Scan for the cell matching the given text and deliver its [X, Y] coordinate at center. 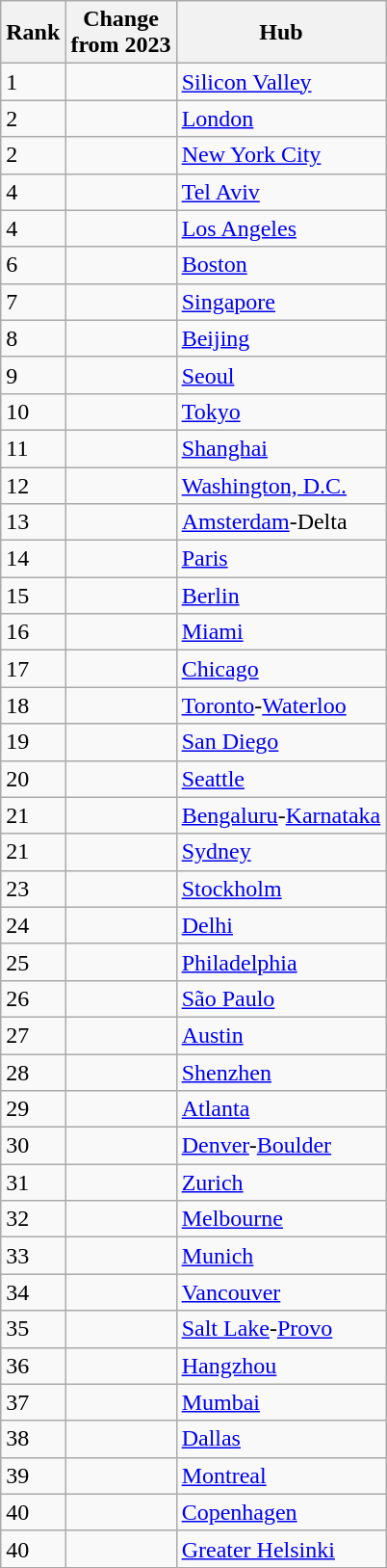
9 [33, 375]
Philadelphia [281, 962]
33 [33, 1256]
24 [33, 925]
Miami [281, 632]
Hangzhou [281, 1366]
18 [33, 705]
19 [33, 742]
15 [33, 596]
Chicago [281, 669]
Paris [281, 559]
7 [33, 302]
Rank [33, 33]
Shenzhen [281, 1073]
17 [33, 669]
Salt Lake-Provo [281, 1329]
Delhi [281, 925]
27 [33, 1035]
35 [33, 1329]
Montreal [281, 1475]
Tokyo [281, 412]
Toronto-Waterloo [281, 705]
Silicon Valley [281, 82]
Sydney [281, 852]
Singapore [281, 302]
Tel Aviv [281, 192]
Beijing [281, 338]
Zurich [281, 1183]
16 [33, 632]
20 [33, 779]
Los Angeles [281, 228]
10 [33, 412]
Amsterdam-Delta [281, 522]
Atlanta [281, 1109]
São Paulo [281, 998]
Seattle [281, 779]
13 [33, 522]
28 [33, 1073]
12 [33, 485]
Boston [281, 265]
Greater Helsinki [281, 1549]
San Diego [281, 742]
11 [33, 448]
Bengaluru-Karnataka [281, 815]
Austin [281, 1035]
New York City [281, 155]
Munich [281, 1256]
Seoul [281, 375]
14 [33, 559]
Stockholm [281, 889]
38 [33, 1439]
Berlin [281, 596]
Dallas [281, 1439]
Copenhagen [281, 1512]
25 [33, 962]
Mumbai [281, 1402]
6 [33, 265]
37 [33, 1402]
39 [33, 1475]
Vancouver [281, 1292]
36 [33, 1366]
London [281, 119]
Denver-Boulder [281, 1146]
Washington, D.C. [281, 485]
Hub [281, 33]
26 [33, 998]
30 [33, 1146]
1 [33, 82]
34 [33, 1292]
32 [33, 1219]
8 [33, 338]
Melbourne [281, 1219]
31 [33, 1183]
Changefrom 2023 [121, 33]
23 [33, 889]
Shanghai [281, 448]
29 [33, 1109]
